From the cell containing the given text, extract its center point as (X, Y) coordinate. 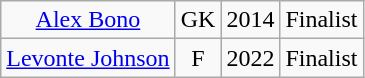
2014 (250, 20)
2022 (250, 58)
GK (198, 20)
Alex Bono (88, 20)
Levonte Johnson (88, 58)
F (198, 58)
